Return the [x, y] coordinate for the center point of the cell that contains the specified text.  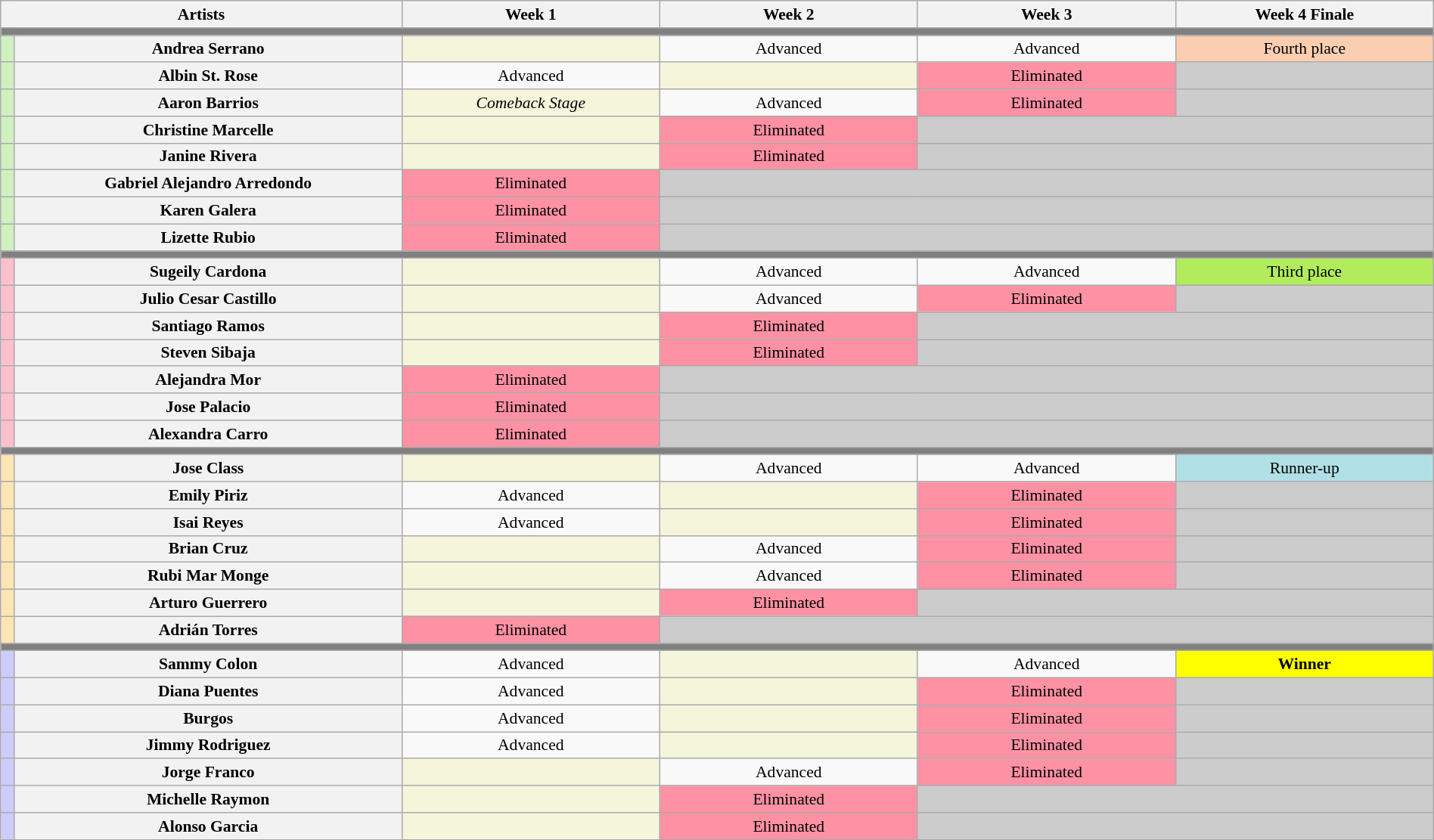
Comeback Stage [531, 103]
Christine Marcelle [208, 130]
Emily Piriz [208, 495]
Burgos [208, 718]
Alexandra Carro [208, 434]
Jose Class [208, 469]
Karen Galera [208, 211]
Artists [201, 14]
Sammy Colon [208, 665]
Adrián Torres [208, 630]
Lizette Rubio [208, 237]
Winner [1304, 665]
Fourth place [1304, 49]
Janine Rivera [208, 157]
Week 1 [531, 14]
Jorge Franco [208, 773]
Week 4 Finale [1304, 14]
Brian Cruz [208, 549]
Andrea Serrano [208, 49]
Sugeily Cardona [208, 272]
Week 3 [1047, 14]
Arturo Guerrero [208, 603]
Third place [1304, 272]
Week 2 [788, 14]
Diana Puentes [208, 692]
Jose Palacio [208, 407]
Isai Reyes [208, 522]
Julio Cesar Castillo [208, 299]
Michelle Raymon [208, 799]
Rubi Mar Monge [208, 576]
Alonso Garcia [208, 826]
Santiago Ramos [208, 326]
Albin St. Rose [208, 76]
Runner-up [1304, 469]
Jimmy Rodriguez [208, 745]
Aaron Barrios [208, 103]
Gabriel Alejandro Arredondo [208, 184]
Steven Sibaja [208, 353]
Alejandra Mor [208, 380]
